Capture the cell that displays the provided text and extract its [x, y] central coordinate. 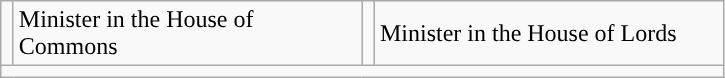
Minister in the House of Lords [548, 34]
Minister in the House of Commons [188, 34]
